Determine the [x, y] coordinate at the center of the cell enclosing the given text.  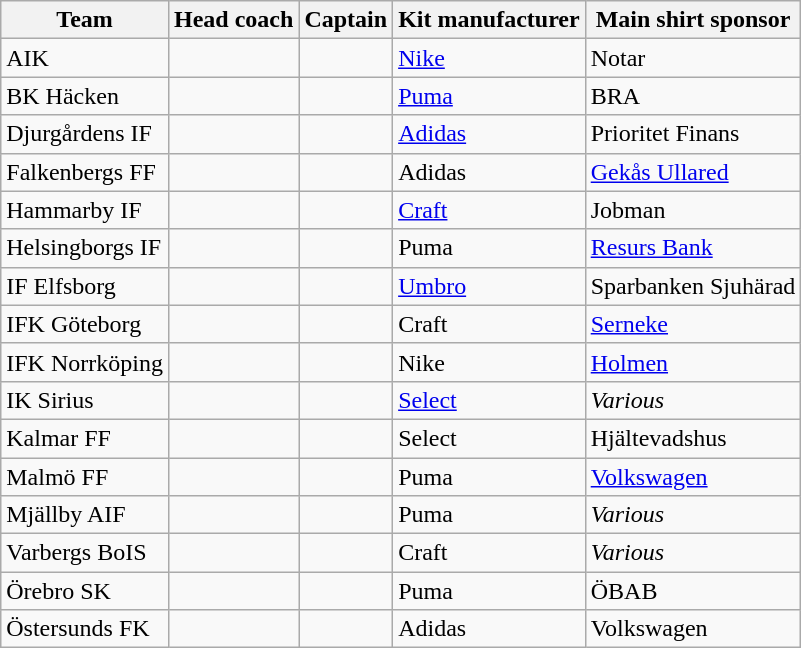
Gekås Ullared [693, 172]
Serneke [693, 324]
Jobman [693, 210]
BRA [693, 96]
Hjältevadshus [693, 438]
Örebro SK [85, 591]
Östersunds FK [85, 629]
Mjällby AIF [85, 515]
ÖBAB [693, 591]
BK Häcken [85, 96]
Notar [693, 58]
Varbergs BoIS [85, 553]
Resurs Bank [693, 248]
Head coach [233, 20]
Kalmar FF [85, 438]
Sparbanken Sjuhärad [693, 286]
AIK [85, 58]
Umbro [490, 286]
Captain [346, 20]
Helsingborgs IF [85, 248]
IFK Norrköping [85, 362]
Main shirt sponsor [693, 20]
IF Elfsborg [85, 286]
IFK Göteborg [85, 324]
Malmö FF [85, 477]
Holmen [693, 362]
Team [85, 20]
Kit manufacturer [490, 20]
Hammarby IF [85, 210]
IK Sirius [85, 400]
Prioritet Finans [693, 134]
Falkenbergs FF [85, 172]
Djurgårdens IF [85, 134]
